Locate the cell with the specified text and output its [x, y] center coordinate. 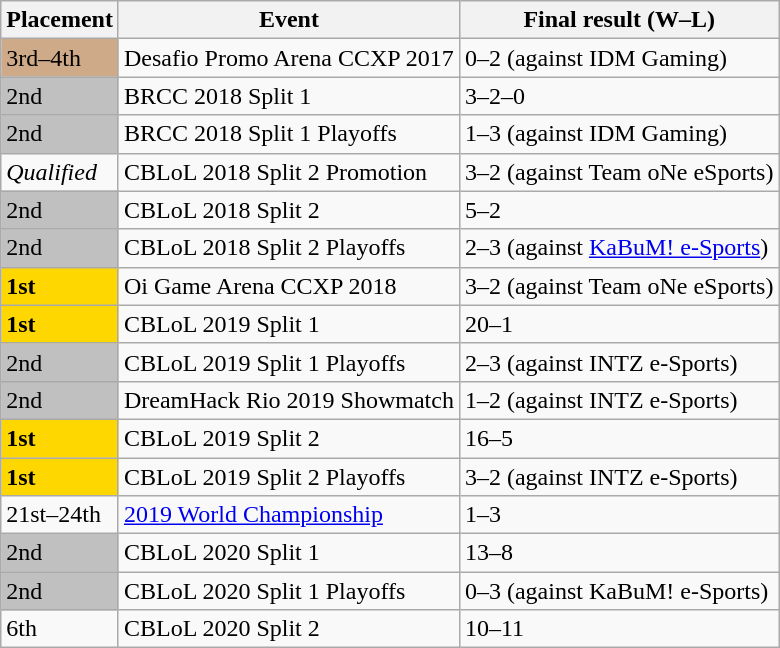
2019 World Championship [288, 515]
Desafio Promo Arena CCXP 2017 [288, 58]
Placement [60, 20]
CBLoL 2019 Split 2 Playoffs [288, 477]
Qualified [60, 172]
CBLoL 2020 Split 2 [288, 629]
CBLoL 2020 Split 1 Playoffs [288, 591]
Event [288, 20]
CBLoL 2019 Split 1 Playoffs [288, 362]
20–1 [619, 324]
1–2 (against INTZ e-Sports) [619, 400]
Final result (W–L) [619, 20]
5–2 [619, 210]
3rd–4th [60, 58]
1–3 (against IDM Gaming) [619, 134]
CBLoL 2018 Split 2 Promotion [288, 172]
0–2 (against IDM Gaming) [619, 58]
1–3 [619, 515]
2–3 (against INTZ e-Sports) [619, 362]
CBLoL 2019 Split 1 [288, 324]
2–3 (against KaBuM! e-Sports) [619, 248]
BRCC 2018 Split 1 Playoffs [288, 134]
DreamHack Rio 2019 Showmatch [288, 400]
10–11 [619, 629]
CBLoL 2018 Split 2 [288, 210]
Oi Game Arena CCXP 2018 [288, 286]
CBLoL 2019 Split 2 [288, 438]
21st–24th [60, 515]
0–3 (against KaBuM! e-Sports) [619, 591]
13–8 [619, 553]
CBLoL 2018 Split 2 Playoffs [288, 248]
CBLoL 2020 Split 1 [288, 553]
3–2–0 [619, 96]
BRCC 2018 Split 1 [288, 96]
3–2 (against INTZ e-Sports) [619, 477]
16–5 [619, 438]
6th [60, 629]
